Find where the given text appears and provide that cell's center as (x, y) coordinate. 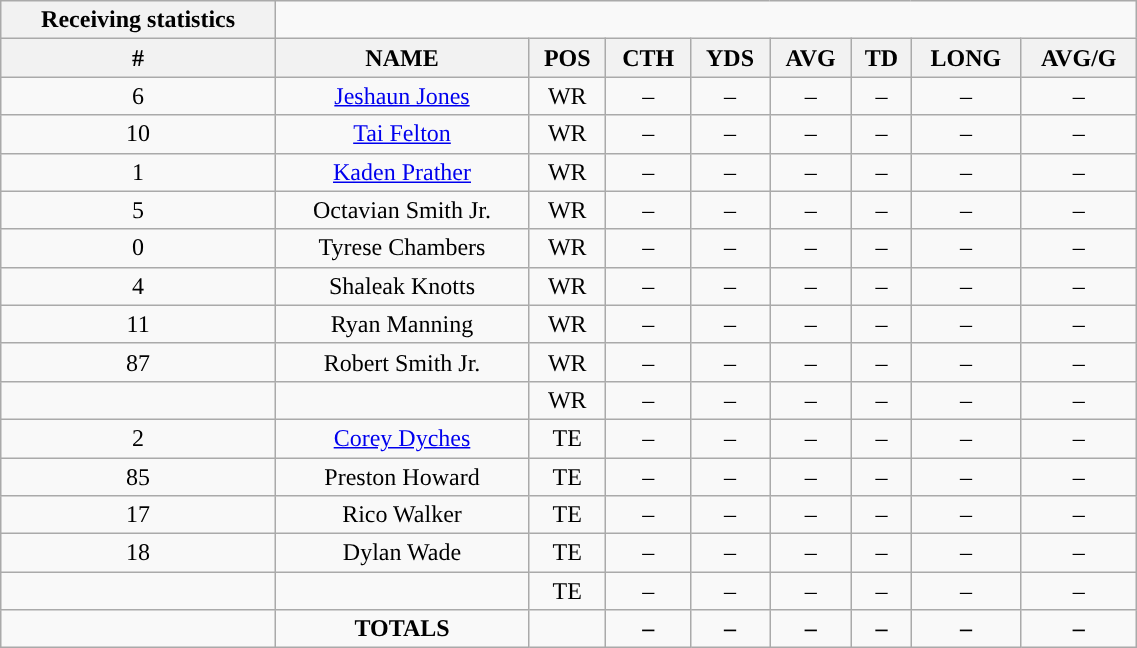
6 (138, 96)
87 (138, 362)
Jeshaun Jones (402, 96)
11 (138, 324)
Corey Dyches (402, 438)
AVG (811, 58)
CTH (648, 58)
POS (568, 58)
0 (138, 248)
18 (138, 553)
Rico Walker (402, 515)
TD (882, 58)
5 (138, 210)
Ryan Manning (402, 324)
4 (138, 286)
Preston Howard (402, 477)
Dylan Wade (402, 553)
Tyrese Chambers (402, 248)
# (138, 58)
17 (138, 515)
Shaleak Knotts (402, 286)
10 (138, 134)
2 (138, 438)
Kaden Prather (402, 172)
LONG (966, 58)
TOTALS (402, 629)
YDS (730, 58)
AVG/G (1079, 58)
85 (138, 477)
1 (138, 172)
NAME (402, 58)
Tai Felton (402, 134)
Robert Smith Jr. (402, 362)
Octavian Smith Jr. (402, 210)
Receiving statistics (138, 20)
